Determine the [x, y] coordinate at the center of the cell enclosing the given text.  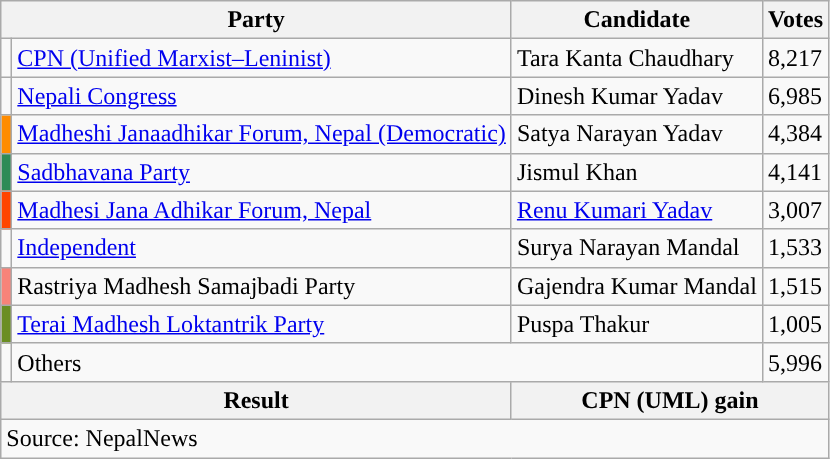
Others [388, 362]
4,384 [795, 134]
Candidate [636, 20]
Dinesh Kumar Yadav [636, 96]
8,217 [795, 58]
1,533 [795, 248]
Surya Narayan Mandal [636, 248]
Party [256, 20]
5,996 [795, 362]
CPN (UML) gain [670, 400]
3,007 [795, 210]
Result [256, 400]
Jismul Khan [636, 172]
Gajendra Kumar Mandal [636, 286]
Source: NepalNews [415, 438]
Renu Kumari Yadav [636, 210]
1,005 [795, 324]
Puspa Thakur [636, 324]
Rastriya Madhesh Samajbadi Party [262, 286]
CPN (Unified Marxist–Leninist) [262, 58]
Madheshi Janaadhikar Forum, Nepal (Democratic) [262, 134]
Satya Narayan Yadav [636, 134]
4,141 [795, 172]
Tara Kanta Chaudhary [636, 58]
Votes [795, 20]
6,985 [795, 96]
1,515 [795, 286]
Nepali Congress [262, 96]
Terai Madhesh Loktantrik Party [262, 324]
Madhesi Jana Adhikar Forum, Nepal [262, 210]
Independent [262, 248]
Sadbhavana Party [262, 172]
